Find where the given text appears and provide that cell's center as [x, y] coordinate. 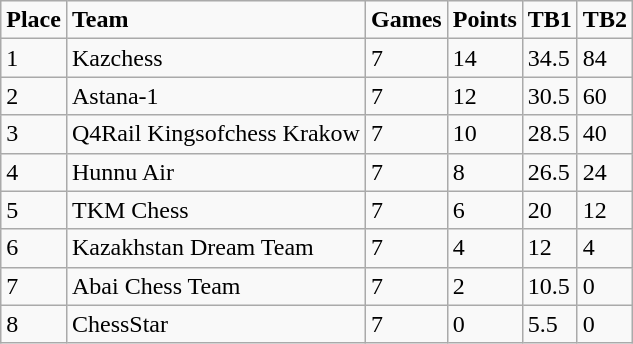
Kazakhstan Dream Team [216, 248]
TB1 [550, 20]
3 [34, 134]
10.5 [550, 286]
Games [406, 20]
26.5 [550, 172]
Kazchess [216, 58]
Abai Chess Team [216, 286]
34.5 [550, 58]
28.5 [550, 134]
Q4Rail Kingsofchess Krakow [216, 134]
14 [484, 58]
40 [604, 134]
TB2 [604, 20]
Team [216, 20]
5 [34, 210]
84 [604, 58]
Hunnu Air [216, 172]
1 [34, 58]
Astana-1 [216, 96]
10 [484, 134]
24 [604, 172]
ChessStar [216, 324]
30.5 [550, 96]
Points [484, 20]
20 [550, 210]
60 [604, 96]
Place [34, 20]
TKM Chess [216, 210]
5.5 [550, 324]
